Extract the (X, Y) coordinate from the center of the cell holding the provided text.  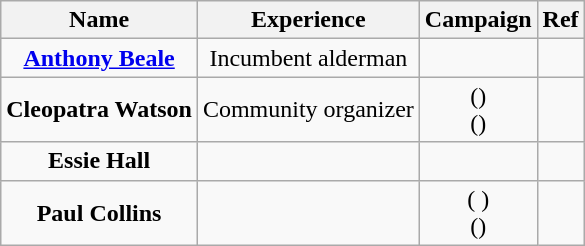
Anthony Beale (100, 58)
Incumbent alderman (308, 58)
Experience (308, 20)
Community organizer (308, 110)
Essie Hall (100, 161)
Ref (560, 20)
Cleopatra Watson (100, 110)
()() (478, 110)
( )() (478, 212)
Campaign (478, 20)
Name (100, 20)
Paul Collins (100, 212)
